Identify which cell holds the provided text, then report its (X, Y) central coordinate. 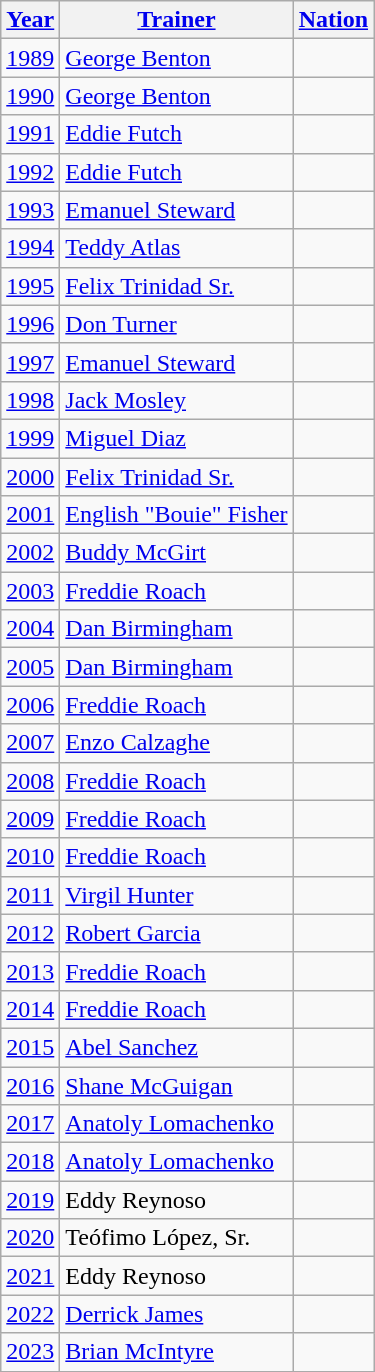
Shane McGuigan (176, 1085)
1993 (30, 210)
Enzo Calzaghe (176, 743)
1996 (30, 324)
2009 (30, 819)
1995 (30, 286)
2006 (30, 705)
2015 (30, 1047)
Brian McIntyre (176, 1352)
2019 (30, 1200)
2007 (30, 743)
Robert Garcia (176, 933)
Nation (333, 20)
2022 (30, 1314)
2002 (30, 553)
2011 (30, 895)
2003 (30, 591)
2020 (30, 1238)
English "Bouie" Fisher (176, 515)
2014 (30, 1009)
Miguel Diaz (176, 438)
Virgil Hunter (176, 895)
1997 (30, 362)
2010 (30, 857)
1991 (30, 134)
Jack Mosley (176, 400)
2008 (30, 781)
Teddy Atlas (176, 248)
2005 (30, 667)
Trainer (176, 20)
Abel Sanchez (176, 1047)
2017 (30, 1124)
2023 (30, 1352)
1992 (30, 172)
1994 (30, 248)
Teófimo López, Sr. (176, 1238)
2021 (30, 1276)
2018 (30, 1162)
2000 (30, 477)
Year (30, 20)
1998 (30, 400)
2001 (30, 515)
1989 (30, 58)
2013 (30, 971)
Buddy McGirt (176, 553)
2012 (30, 933)
1999 (30, 438)
Derrick James (176, 1314)
1990 (30, 96)
2004 (30, 629)
Don Turner (176, 324)
2016 (30, 1085)
